Return the (X, Y) coordinate for the center point of the cell that contains the specified text.  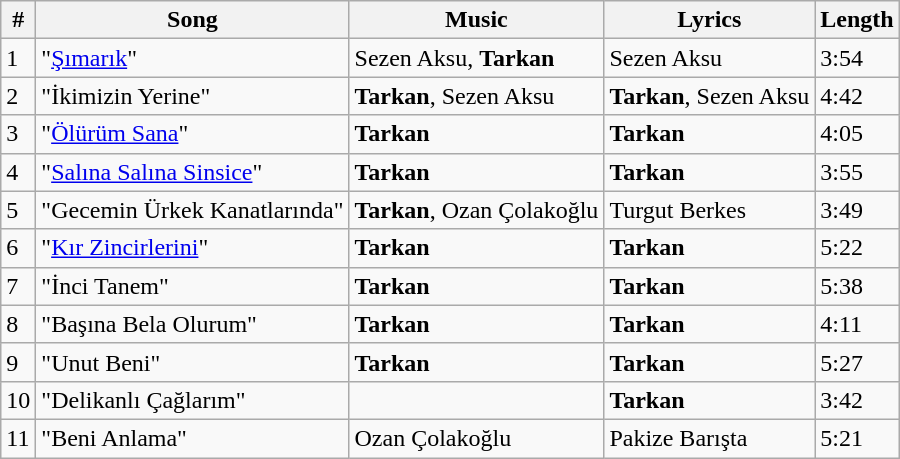
6 (18, 248)
3:54 (857, 58)
"Gecemin Ürkek Kanatlarında" (192, 210)
"Ölürüm Sana" (192, 134)
Lyrics (710, 20)
3:55 (857, 172)
Sezen Aksu, Tarkan (476, 58)
10 (18, 400)
4:11 (857, 324)
5 (18, 210)
1 (18, 58)
4:42 (857, 96)
5:21 (857, 438)
3:42 (857, 400)
Turgut Berkes (710, 210)
7 (18, 286)
3 (18, 134)
Music (476, 20)
"İnci Tanem" (192, 286)
2 (18, 96)
11 (18, 438)
9 (18, 362)
Ozan Çolakoğlu (476, 438)
4:05 (857, 134)
5:22 (857, 248)
"Şımarık" (192, 58)
5:38 (857, 286)
"Beni Anlama" (192, 438)
"Başına Bela Olurum" (192, 324)
8 (18, 324)
"Salına Salına Sinsice" (192, 172)
3:49 (857, 210)
Length (857, 20)
4 (18, 172)
"Kır Zincirlerini" (192, 248)
"İkimizin Yerine" (192, 96)
Sezen Aksu (710, 58)
"Unut Beni" (192, 362)
Tarkan, Ozan Çolakoğlu (476, 210)
"Delikanlı Çağlarım" (192, 400)
5:27 (857, 362)
Song (192, 20)
Pakize Barışta (710, 438)
# (18, 20)
